For the text-containing cell, return its midpoint in [x, y] coordinate format. 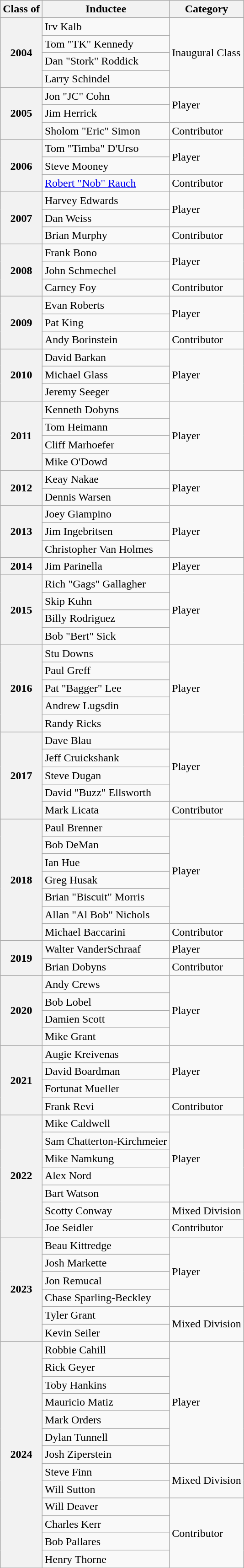
2021 [21, 1080]
Robbie Cahill [106, 1350]
Toby Hankins [106, 1385]
2008 [21, 270]
Billy Rodriguez [106, 619]
Steve Dugan [106, 776]
Bob Lobel [106, 1002]
David Barkan [106, 357]
2018 [21, 880]
Kevin Seiler [106, 1333]
Paul Greff [106, 671]
Sam Chatterton-Kirchmeier [106, 1141]
Christopher Van Holmes [106, 549]
Augie Kreivenas [106, 1054]
Chase Sparling-Beckley [106, 1298]
2010 [21, 375]
2006 [21, 166]
Kenneth Dobyns [106, 410]
Andy Borinstein [106, 340]
Charles Kerr [106, 1524]
Skip Kuhn [106, 601]
Keay Nakae [106, 479]
Tyler Grant [106, 1315]
Frank Revi [106, 1106]
Steve Mooney [106, 166]
2009 [21, 323]
Carney Foy [106, 288]
Randy Ricks [106, 723]
Will Deaver [106, 1507]
2019 [21, 958]
Evan Roberts [106, 305]
Category [207, 9]
2022 [21, 1176]
2004 [21, 53]
2017 [21, 775]
Bob Pallares [106, 1541]
Bob DeMan [106, 845]
Dave Blau [106, 740]
Stu Downs [106, 653]
Inductee [106, 9]
Irv Kalb [106, 27]
Jim Herrick [106, 113]
Dennis Warsen [106, 496]
Dylan Tunnell [106, 1437]
Jeff Cruickshank [106, 758]
Steve Finn [106, 1472]
Larry Schindel [106, 79]
Fortunat Mueller [106, 1089]
Josh Markette [106, 1263]
Greg Husak [106, 880]
2020 [21, 1010]
Mike Grant [106, 1036]
Dan "Stork" Roddick [106, 61]
John Schmechel [106, 270]
Andrew Lugsdin [106, 706]
2012 [21, 488]
Brian Murphy [106, 236]
Jon "JC" Cohn [106, 96]
Mike O'Dowd [106, 462]
2023 [21, 1289]
Rick Geyer [106, 1368]
Joe Seidler [106, 1228]
2013 [21, 532]
Mauricio Matiz [106, 1402]
Henry Thorne [106, 1559]
Josh Ziperstein [106, 1455]
Dan Weiss [106, 218]
David Boardman [106, 1072]
Jon Remucal [106, 1280]
Mark Licata [106, 810]
Allan "Al Bob" Nichols [106, 915]
Frank Bono [106, 253]
Damien Scott [106, 1019]
Inaugural Class [207, 53]
Walter VanderSchraaf [106, 949]
Michael Glass [106, 375]
2011 [21, 436]
Andy Crews [106, 984]
Paul Brenner [106, 828]
Jim Parinella [106, 566]
2007 [21, 218]
2015 [21, 610]
Joey Giampino [106, 514]
Will Sutton [106, 1489]
Ian Hue [106, 862]
2016 [21, 688]
Rich "Gags" Gallagher [106, 584]
Tom Heimann [106, 427]
Mike Namkung [106, 1158]
Alex Nord [106, 1176]
Mark Orders [106, 1420]
Michael Baccarini [106, 932]
Mike Caldwell [106, 1124]
Jim Ingebritsen [106, 532]
Jeremy Seeger [106, 392]
Bob "Bert" Sick [106, 636]
Scotty Conway [106, 1211]
Pat King [106, 323]
Brian Dobyns [106, 967]
Harvey Edwards [106, 200]
2024 [21, 1455]
Sholom "Eric" Simon [106, 131]
David "Buzz" Ellsworth [106, 793]
Beau Kittredge [106, 1245]
Bart Watson [106, 1193]
Tom "Timba" D'Urso [106, 148]
Cliff Marhoefer [106, 444]
Tom "TK" Kennedy [106, 44]
2005 [21, 113]
Brian "Biscuit" Morris [106, 897]
Robert "Nob" Rauch [106, 183]
2014 [21, 566]
Pat "Bagger" Lee [106, 688]
Class of [21, 9]
